From the cell containing the given text, extract its center point as (X, Y) coordinate. 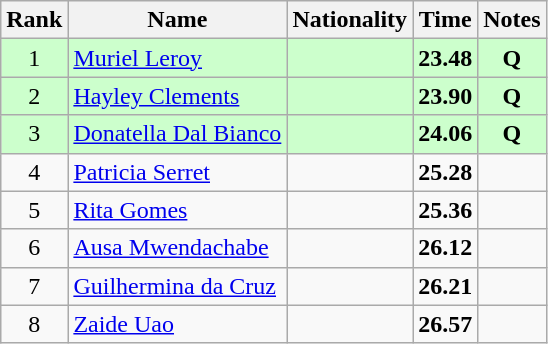
3 (34, 134)
Hayley Clements (178, 96)
Time (446, 20)
26.12 (446, 248)
23.48 (446, 58)
Zaide Uao (178, 324)
24.06 (446, 134)
5 (34, 210)
26.57 (446, 324)
1 (34, 58)
7 (34, 286)
Name (178, 20)
Donatella Dal Bianco (178, 134)
Rank (34, 20)
Ausa Mwendachabe (178, 248)
Muriel Leroy (178, 58)
Nationality (350, 20)
Patricia Serret (178, 172)
23.90 (446, 96)
Notes (512, 20)
Rita Gomes (178, 210)
25.36 (446, 210)
25.28 (446, 172)
8 (34, 324)
Guilhermina da Cruz (178, 286)
2 (34, 96)
26.21 (446, 286)
4 (34, 172)
6 (34, 248)
